Pinpoint the cell where the given text exists, returning its (X, Y) midpoint coordinate. 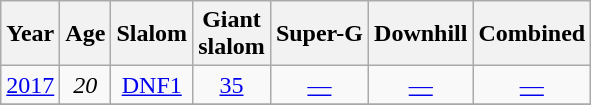
20 (86, 85)
35 (232, 85)
DNF1 (152, 85)
2017 (30, 85)
Giantslalom (232, 34)
Age (86, 34)
Super-G (319, 34)
Year (30, 34)
Slalom (152, 34)
Downhill (421, 34)
Combined (532, 34)
